Pinpoint the cell where the given text exists, returning its (X, Y) midpoint coordinate. 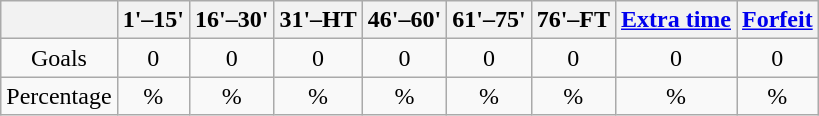
Percentage (59, 96)
16'–30' (231, 20)
61'–75' (489, 20)
1'–15' (153, 20)
Forfeit (778, 20)
Goals (59, 58)
31'–HT (318, 20)
46'–60' (404, 20)
Extra time (676, 20)
76'–FT (573, 20)
